Pinpoint the cell where the given text exists, returning its (X, Y) midpoint coordinate. 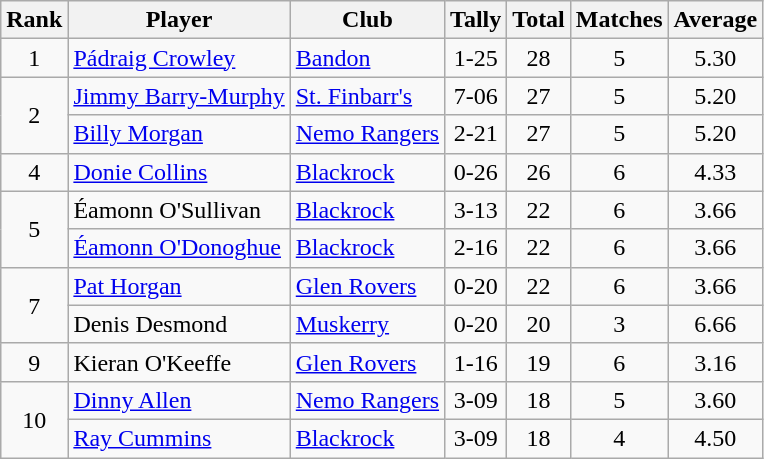
Kieran O'Keeffe (179, 362)
20 (539, 324)
10 (34, 419)
Club (367, 20)
Muskerry (367, 324)
Denis Desmond (179, 324)
Bandon (367, 58)
Average (716, 20)
Pat Horgan (179, 286)
Dinny Allen (179, 400)
Jimmy Barry-Murphy (179, 96)
7-06 (476, 96)
3.16 (716, 362)
2-16 (476, 248)
7 (34, 305)
Tally (476, 20)
Player (179, 20)
Donie Collins (179, 172)
4.50 (716, 438)
28 (539, 58)
6.66 (716, 324)
Total (539, 20)
Billy Morgan (179, 134)
St. Finbarr's (367, 96)
2-21 (476, 134)
19 (539, 362)
1-25 (476, 58)
26 (539, 172)
5.30 (716, 58)
Matches (619, 20)
1-16 (476, 362)
Ray Cummins (179, 438)
Pádraig Crowley (179, 58)
3 (619, 324)
0-26 (476, 172)
3.60 (716, 400)
1 (34, 58)
Rank (34, 20)
Éamonn O'Donoghue (179, 248)
2 (34, 115)
9 (34, 362)
3-13 (476, 210)
Éamonn O'Sullivan (179, 210)
4.33 (716, 172)
